Determine the (X, Y) coordinate at the center of the cell enclosing the given text.  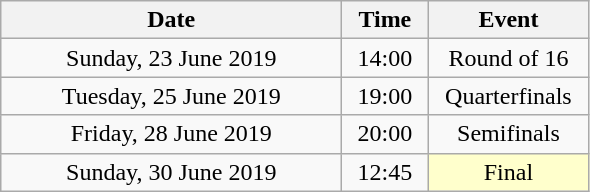
Time (385, 20)
14:00 (385, 58)
Quarterfinals (508, 96)
Friday, 28 June 2019 (172, 134)
Round of 16 (508, 58)
20:00 (385, 134)
19:00 (385, 96)
Sunday, 23 June 2019 (172, 58)
Semifinals (508, 134)
Date (172, 20)
Sunday, 30 June 2019 (172, 172)
Final (508, 172)
Tuesday, 25 June 2019 (172, 96)
12:45 (385, 172)
Event (508, 20)
